Output the (x, y) coordinate of the center of the cell containing the given text.  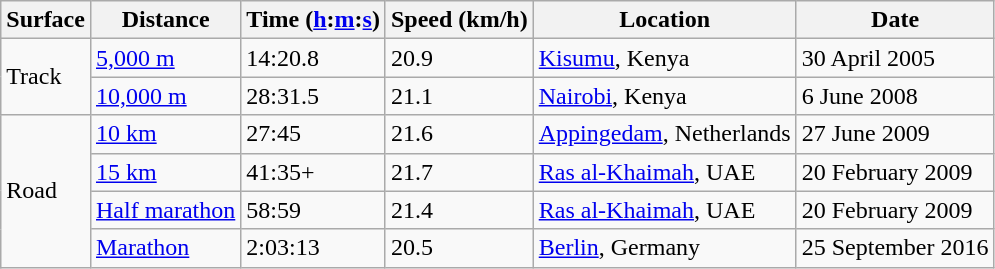
Marathon (165, 248)
20.5 (459, 248)
15 km (165, 172)
Berlin, Germany (664, 248)
21.1 (459, 96)
10,000 m (165, 96)
Nairobi, Kenya (664, 96)
27:45 (314, 134)
Time (h:m:s) (314, 20)
Road (46, 191)
Distance (165, 20)
6 June 2008 (895, 96)
30 April 2005 (895, 58)
14:20.8 (314, 58)
21.7 (459, 172)
Track (46, 77)
5,000 m (165, 58)
25 September 2016 (895, 248)
Appingedam, Netherlands (664, 134)
Speed (km/h) (459, 20)
Half marathon (165, 210)
27 June 2009 (895, 134)
10 km (165, 134)
Kisumu, Kenya (664, 58)
21.4 (459, 210)
20.9 (459, 58)
Date (895, 20)
2:03:13 (314, 248)
58:59 (314, 210)
28:31.5 (314, 96)
Surface (46, 20)
21.6 (459, 134)
41:35+ (314, 172)
Location (664, 20)
